Determine the (x, y) coordinate at the center of the cell enclosing the given text.  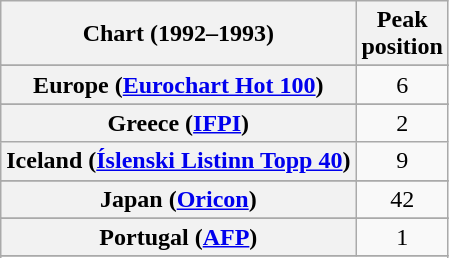
Chart (1992–1993) (178, 34)
Peakposition (402, 34)
9 (402, 161)
6 (402, 85)
Japan (Oricon) (178, 199)
1 (402, 237)
Europe (Eurochart Hot 100) (178, 85)
42 (402, 199)
Iceland (Íslenski Listinn Topp 40) (178, 161)
2 (402, 123)
Greece (IFPI) (178, 123)
Portugal (AFP) (178, 237)
